Output the (x, y) coordinate of the center of the cell containing the given text.  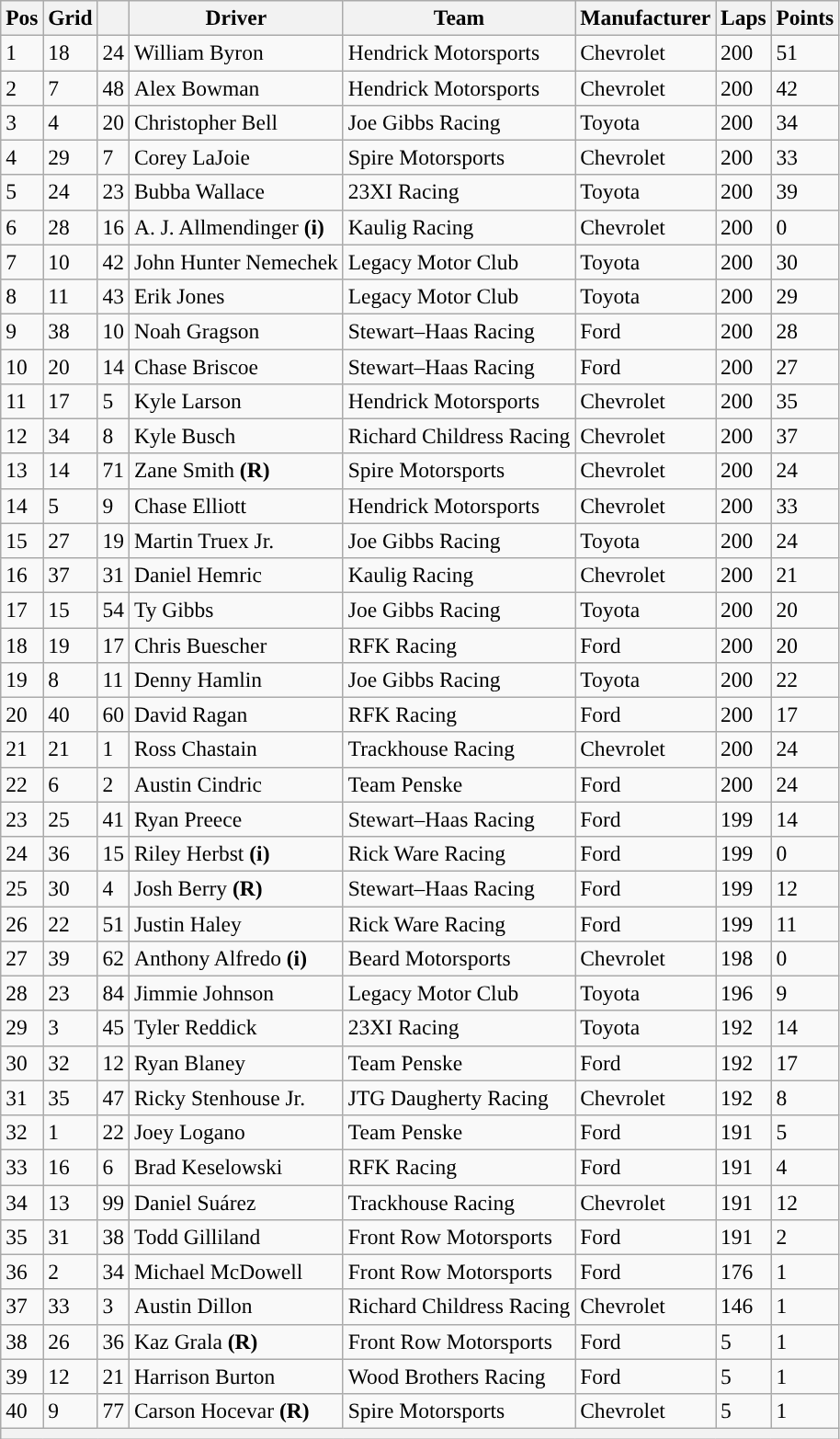
Chase Elliott (235, 506)
99 (113, 1202)
Ryan Preece (235, 819)
Josh Berry (R) (235, 888)
Daniel Suárez (235, 1202)
Ty Gibbs (235, 610)
Austin Dillon (235, 1307)
Beard Motorsports (459, 958)
196 (744, 993)
60 (113, 714)
45 (113, 1028)
Corey LaJoie (235, 157)
Ryan Blaney (235, 1063)
43 (113, 296)
Kyle Larson (235, 401)
Justin Haley (235, 923)
Carson Hocevar (R) (235, 1410)
47 (113, 1098)
Kaz Grala (R) (235, 1342)
54 (113, 610)
David Ragan (235, 714)
Erik Jones (235, 296)
84 (113, 993)
JTG Daugherty Racing (459, 1098)
Chris Buescher (235, 645)
Wood Brothers Racing (459, 1376)
Harrison Burton (235, 1376)
Ricky Stenhouse Jr. (235, 1098)
Chase Briscoe (235, 366)
Joey Logano (235, 1132)
Pos (22, 17)
198 (744, 958)
Driver (235, 17)
Michael McDowell (235, 1272)
John Hunter Nemechek (235, 262)
Kyle Busch (235, 436)
Alex Bowman (235, 87)
62 (113, 958)
71 (113, 471)
Team (459, 17)
146 (744, 1307)
Christopher Bell (235, 122)
Martin Truex Jr. (235, 541)
77 (113, 1410)
Bubba Wallace (235, 192)
Daniel Hemric (235, 575)
A. J. Allmendinger (i) (235, 227)
William Byron (235, 52)
176 (744, 1272)
Grid (70, 17)
Zane Smith (R) (235, 471)
Brad Keselowski (235, 1167)
Ross Chastain (235, 749)
48 (113, 87)
Austin Cindric (235, 784)
Tyler Reddick (235, 1028)
Denny Hamlin (235, 680)
Laps (744, 17)
Points (805, 17)
Riley Herbst (i) (235, 853)
Todd Gilliland (235, 1237)
41 (113, 819)
Manufacturer (645, 17)
Noah Gragson (235, 331)
Jimmie Johnson (235, 993)
Anthony Alfredo (i) (235, 958)
